Pinpoint the cell where the given text exists, returning its (X, Y) midpoint coordinate. 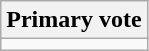
Primary vote (74, 20)
